For the text-containing cell, return its midpoint in (X, Y) coordinate format. 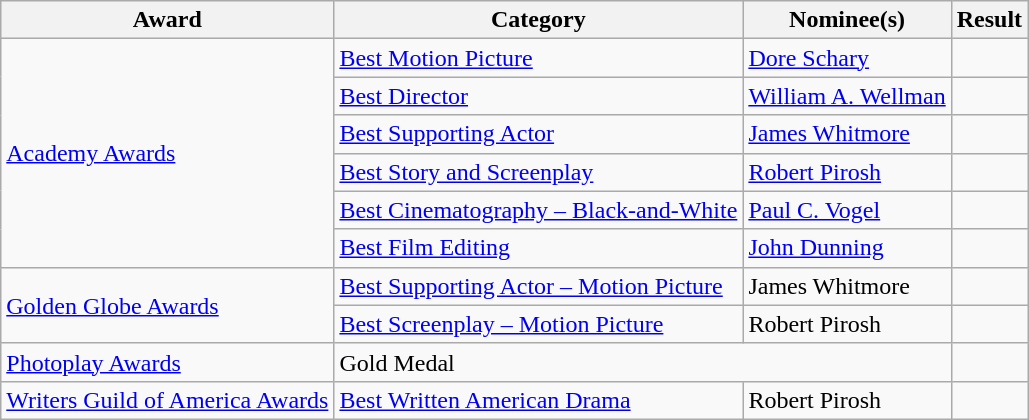
Best Motion Picture (538, 58)
John Dunning (847, 248)
Best Supporting Actor (538, 134)
Dore Schary (847, 58)
Best Story and Screenplay (538, 172)
Paul C. Vogel (847, 210)
Best Screenplay – Motion Picture (538, 324)
Writers Guild of America Awards (168, 400)
Best Cinematography – Black-and-White (538, 210)
Best Director (538, 96)
Golden Globe Awards (168, 305)
Best Supporting Actor – Motion Picture (538, 286)
Best Film Editing (538, 248)
Photoplay Awards (168, 362)
Result (989, 20)
Award (168, 20)
Nominee(s) (847, 20)
Best Written American Drama (538, 400)
Gold Medal (642, 362)
Academy Awards (168, 153)
William A. Wellman (847, 96)
Category (538, 20)
